Extract the (x, y) coordinate from the center of the cell holding the provided text.  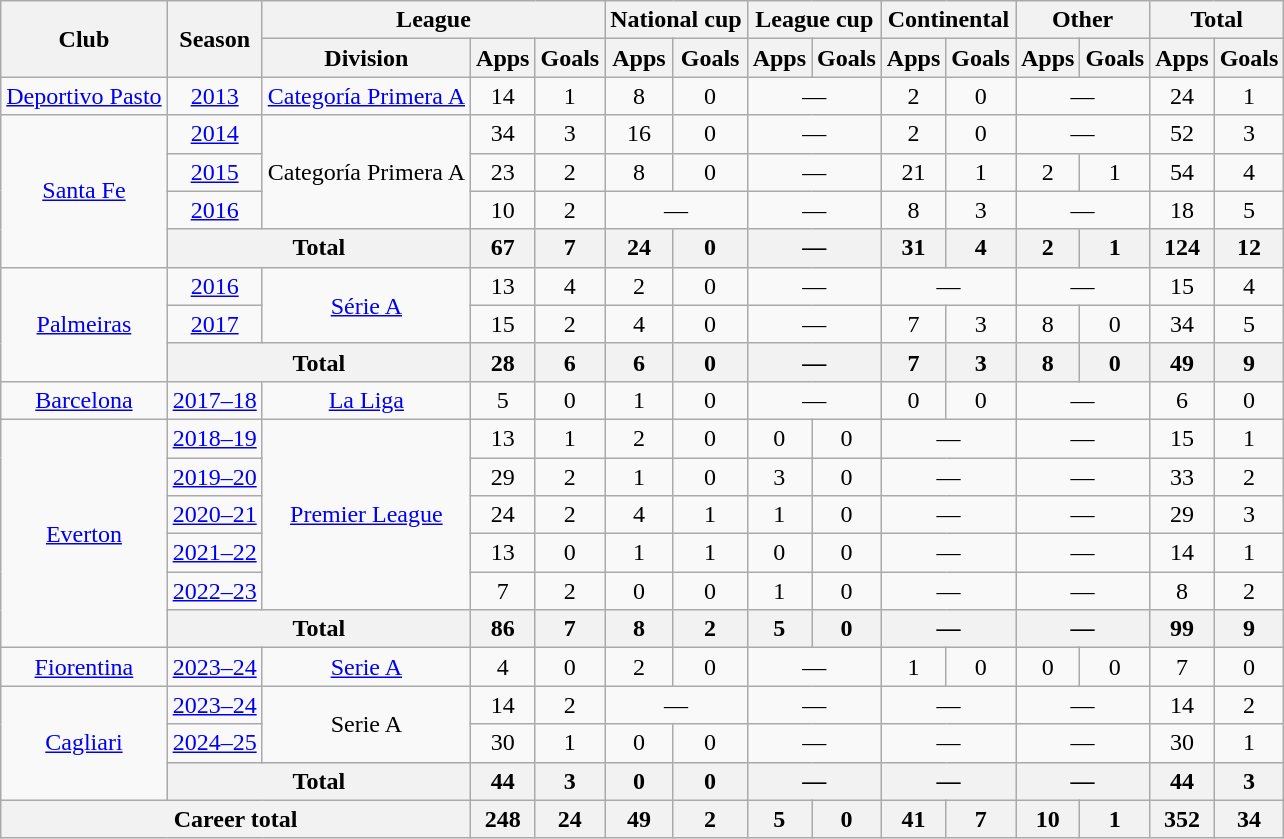
2021–22 (214, 553)
2020–21 (214, 515)
Everton (84, 533)
Fiorentina (84, 667)
Division (366, 58)
Deportivo Pasto (84, 96)
67 (503, 248)
33 (1182, 477)
12 (1249, 248)
99 (1182, 629)
52 (1182, 134)
Santa Fe (84, 191)
Club (84, 39)
2022–23 (214, 591)
La Liga (366, 400)
Cagliari (84, 743)
Barcelona (84, 400)
86 (503, 629)
352 (1182, 819)
2017 (214, 324)
2018–19 (214, 438)
124 (1182, 248)
League cup (814, 20)
2024–25 (214, 743)
21 (913, 172)
23 (503, 172)
2014 (214, 134)
Série A (366, 305)
League (434, 20)
16 (639, 134)
31 (913, 248)
28 (503, 362)
18 (1182, 210)
Other (1083, 20)
National cup (676, 20)
2019–20 (214, 477)
Premier League (366, 514)
2015 (214, 172)
54 (1182, 172)
2017–18 (214, 400)
248 (503, 819)
Career total (236, 819)
41 (913, 819)
Palmeiras (84, 324)
Continental (948, 20)
2013 (214, 96)
Season (214, 39)
